Scan for the cell matching the given text and deliver its [X, Y] coordinate at center. 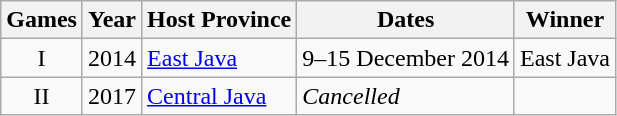
I [42, 58]
Winner [564, 20]
Year [112, 20]
II [42, 96]
2017 [112, 96]
Cancelled [406, 96]
Dates [406, 20]
Central Java [220, 96]
2014 [112, 58]
Host Province [220, 20]
9–15 December 2014 [406, 58]
Games [42, 20]
